Locate the cell with the specified text and output its [x, y] center coordinate. 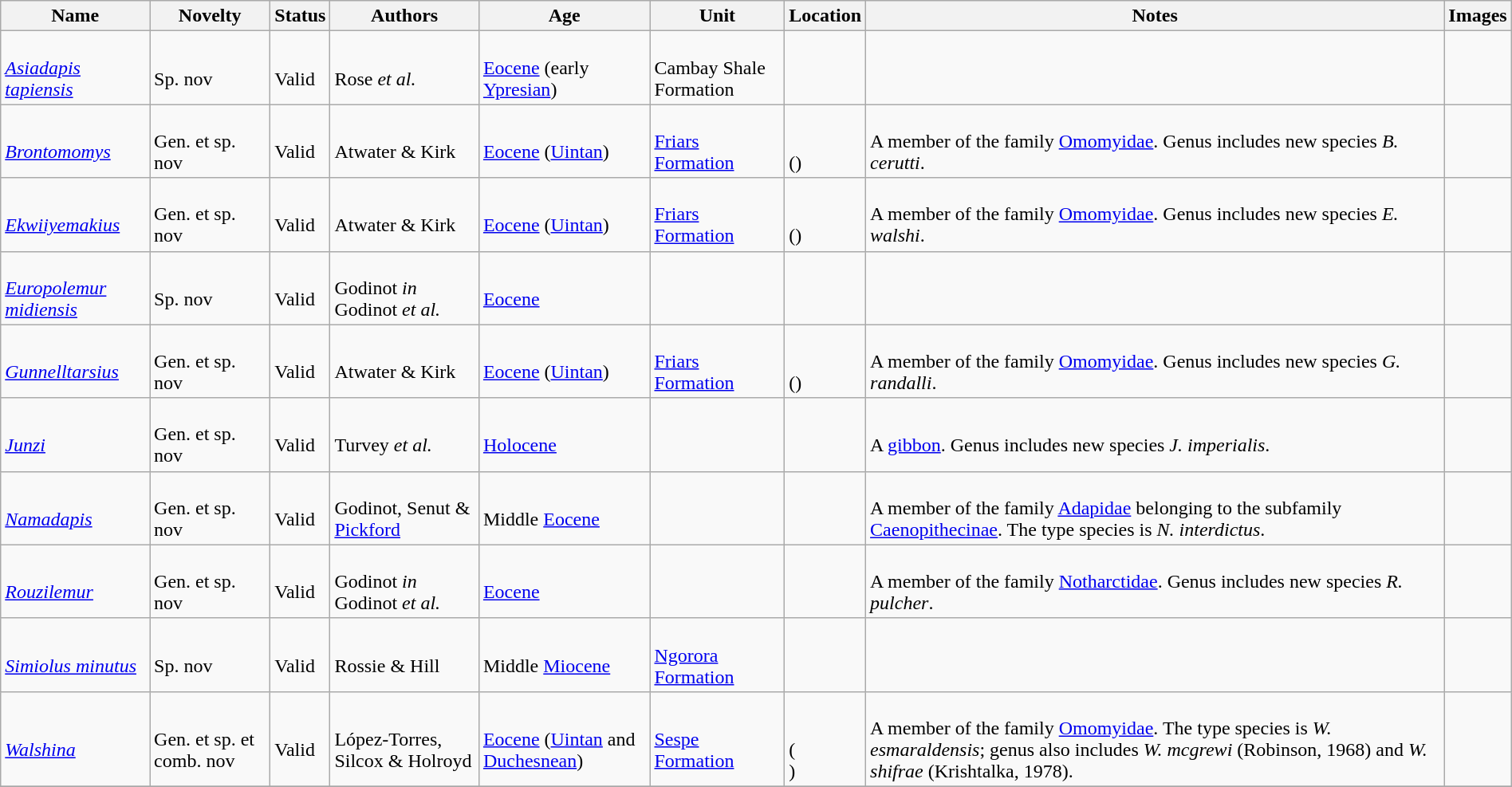
Sespe Formation [718, 738]
Age [565, 16]
López-Torres, Silcox & Holroyd [405, 738]
Turvey et al. [405, 435]
A member of the family Omomyidae. Genus includes new species E. walshi. [1155, 214]
Notes [1155, 16]
Name [75, 16]
Godinot, Senut & Pickford [405, 508]
A member of the family Omomyidae. Genus includes new species B. cerutti. [1155, 141]
Status [300, 16]
Middle Eocene [565, 508]
Rouzilemur [75, 581]
Eocene (Uintan and Duchesnean) [565, 738]
Novelty [211, 16]
Gunnelltarsius [75, 361]
A member of the family Adapidae belonging to the subfamily Caenopithecinae. The type species is N. interdictus. [1155, 508]
A gibbon. Genus includes new species J. imperialis. [1155, 435]
Namadapis [75, 508]
Images [1478, 16]
Simiolus minutus [75, 655]
Ekwiiyemakius [75, 214]
Eocene (early Ypresian) [565, 68]
Unit [718, 16]
Middle Miocene [565, 655]
Location [825, 16]
Europolemur midiensis [75, 288]
Holocene [565, 435]
Authors [405, 16]
A member of the family Notharctidae. Genus includes new species R. pulcher. [1155, 581]
Rossie & Hill [405, 655]
Ngorora Formation [718, 655]
A member of the family Omomyidae. Genus includes new species G. randalli. [1155, 361]
Walshina [75, 738]
Cambay Shale Formation [718, 68]
Gen. et sp. et comb. nov [211, 738]
Junzi [75, 435]
Rose et al. [405, 68]
Asiadapis tapiensis [75, 68]
Brontomomys [75, 141]
